Scan for the cell matching the given text and deliver its [X, Y] coordinate at center. 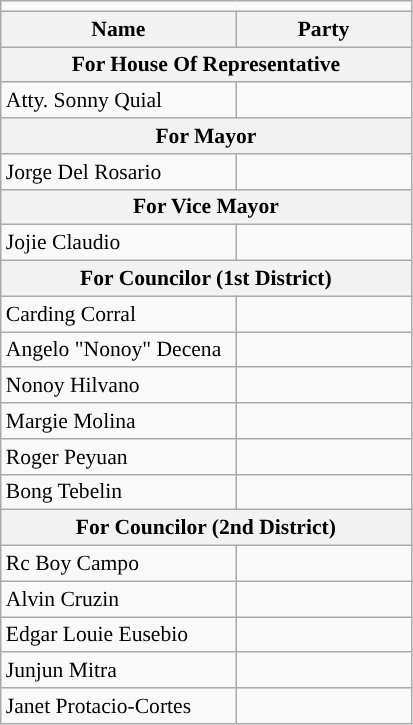
Edgar Louie Eusebio [118, 635]
Jorge Del Rosario [118, 172]
Name [118, 29]
Party [324, 29]
For Councilor (2nd District) [206, 528]
Atty. Sonny Quial [118, 101]
Margie Molina [118, 421]
Junjun Mitra [118, 671]
Angelo "Nonoy" Decena [118, 350]
For Vice Mayor [206, 207]
For House Of Representative [206, 65]
Jojie Claudio [118, 243]
For Councilor (1st District) [206, 279]
Janet Protacio-Cortes [118, 706]
Roger Peyuan [118, 457]
Rc Boy Campo [118, 564]
Carding Corral [118, 314]
For Mayor [206, 136]
Bong Tebelin [118, 492]
Nonoy Hilvano [118, 386]
Alvin Cruzin [118, 599]
